Return [x, y] of the center of cell containing provided text 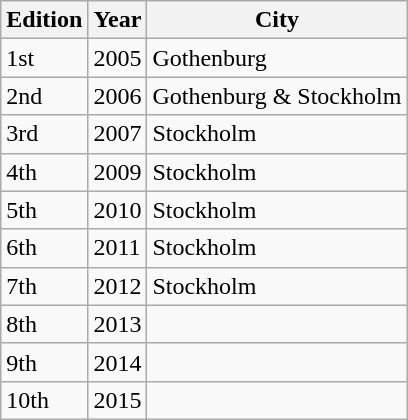
2011 [118, 248]
10th [44, 400]
7th [44, 286]
2013 [118, 324]
2005 [118, 58]
2012 [118, 286]
8th [44, 324]
Year [118, 20]
4th [44, 172]
Gothenburg & Stockholm [277, 96]
2nd [44, 96]
3rd [44, 134]
Gothenburg [277, 58]
City [277, 20]
2015 [118, 400]
2006 [118, 96]
2007 [118, 134]
5th [44, 210]
1st [44, 58]
2014 [118, 362]
Edition [44, 20]
2009 [118, 172]
6th [44, 248]
9th [44, 362]
2010 [118, 210]
